Locate the cell with the specified text and output its [x, y] center coordinate. 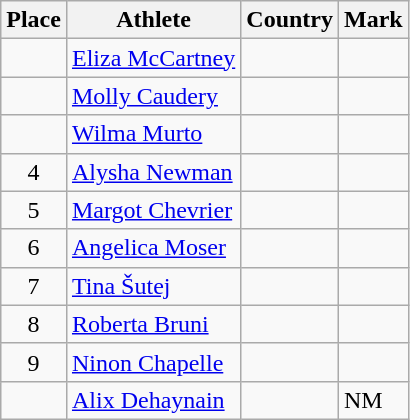
Roberta Bruni [153, 324]
Tina Šutej [153, 286]
6 [34, 248]
5 [34, 210]
Mark [374, 20]
Alix Dehaynain [153, 400]
Alysha Newman [153, 172]
Margot Chevrier [153, 210]
8 [34, 324]
Athlete [153, 20]
9 [34, 362]
Country [290, 20]
Wilma Murto [153, 134]
4 [34, 172]
NM [374, 400]
Ninon Chapelle [153, 362]
Eliza McCartney [153, 58]
Place [34, 20]
Molly Caudery [153, 96]
7 [34, 286]
Angelica Moser [153, 248]
